Find where the given text appears and provide that cell's center as [X, Y] coordinate. 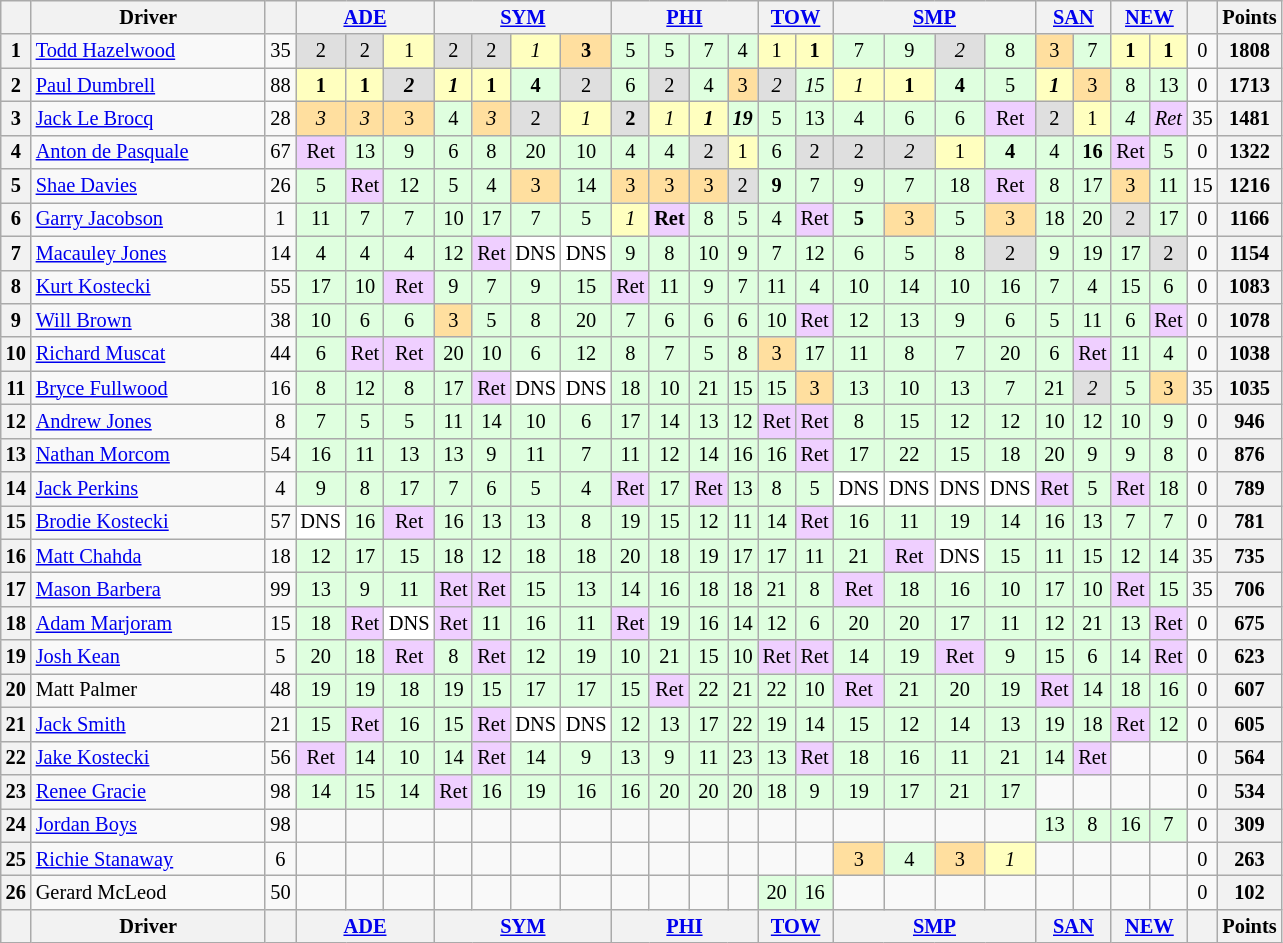
Matt Palmer [148, 690]
309 [1249, 825]
Josh Kean [148, 657]
Richie Stanaway [148, 859]
55 [280, 287]
1154 [1249, 253]
56 [280, 758]
Nathan Morcom [148, 455]
Brodie Kostecki [148, 522]
Richard Muscat [148, 354]
Jack Smith [148, 724]
88 [280, 85]
Renee Gracie [148, 791]
Todd Hazelwood [148, 51]
946 [1249, 421]
38 [280, 320]
564 [1249, 758]
67 [280, 152]
Bryce Fullwood [148, 388]
1038 [1249, 354]
1808 [1249, 51]
Jack Perkins [148, 489]
Paul Dumbrell [148, 85]
607 [1249, 690]
24 [16, 825]
Mason Barbera [148, 589]
Anton de Pasquale [148, 152]
1713 [1249, 85]
Macauley Jones [148, 253]
102 [1249, 892]
1216 [1249, 186]
1322 [1249, 152]
54 [280, 455]
605 [1249, 724]
50 [280, 892]
Adam Marjoram [148, 623]
Garry Jacobson [148, 219]
623 [1249, 657]
876 [1249, 455]
Jordan Boys [148, 825]
Shae Davies [148, 186]
48 [280, 690]
1035 [1249, 388]
1166 [1249, 219]
57 [280, 522]
Matt Chahda [148, 556]
1078 [1249, 320]
706 [1249, 589]
99 [280, 589]
Gerard McLeod [148, 892]
Jack Le Brocq [148, 118]
28 [280, 118]
44 [280, 354]
Andrew Jones [148, 421]
Jake Kostecki [148, 758]
534 [1249, 791]
Kurt Kostecki [148, 287]
789 [1249, 489]
1083 [1249, 287]
25 [16, 859]
675 [1249, 623]
Will Brown [148, 320]
263 [1249, 859]
1481 [1249, 118]
781 [1249, 522]
735 [1249, 556]
